Find where the given text appears and provide that cell's center as [X, Y] coordinate. 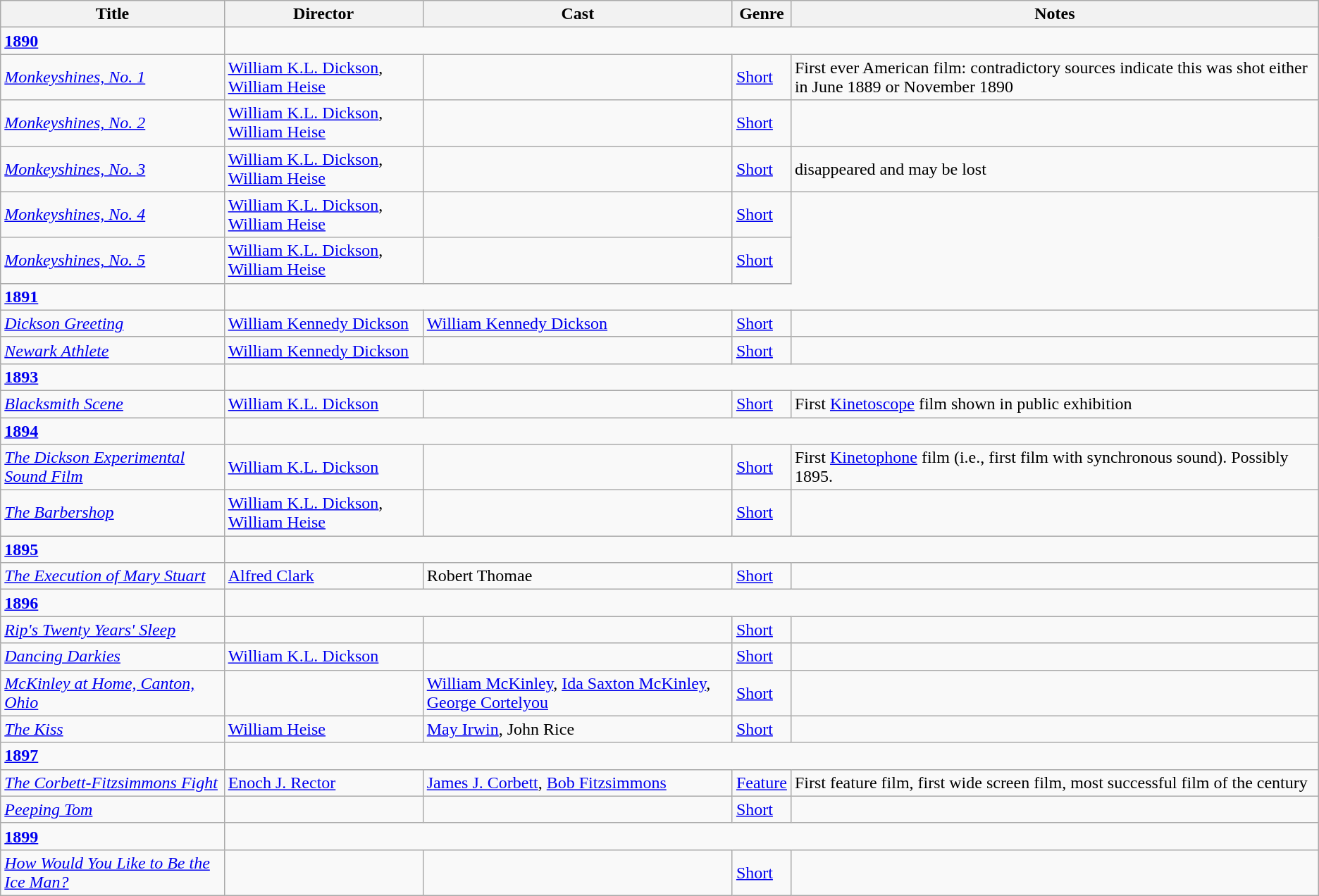
The Barbershop [113, 513]
First Kinetoscope film shown in public exhibition [1054, 404]
Title [113, 14]
Alfred Clark [323, 576]
Genre [761, 14]
Director [323, 14]
McKinley at Home, Canton, Ohio [113, 693]
1899 [113, 836]
Monkeyshines, No. 5 [113, 261]
Newark Athlete [113, 350]
William Heise [323, 729]
Monkeyshines, No. 2 [113, 123]
1896 [113, 603]
May Irwin, John Rice [578, 729]
Enoch J. Rector [323, 783]
1891 [113, 297]
The Dickson Experimental Sound Film [113, 468]
William McKinley, Ida Saxton McKinley, George Cortelyou [578, 693]
How Would You Like to Be the Ice Man? [113, 872]
Feature [761, 783]
First ever American film: contradictory sources indicate this was shot either in June 1889 or November 1890 [1054, 77]
Cast [578, 14]
Dickson Greeting [113, 323]
1894 [113, 430]
1893 [113, 377]
Notes [1054, 14]
First feature film, first wide screen film, most successful film of the century [1054, 783]
Blacksmith Scene [113, 404]
1890 [113, 41]
Dancing Darkies [113, 657]
James J. Corbett, Bob Fitzsimmons [578, 783]
The Execution of Mary Stuart [113, 576]
Robert Thomae [578, 576]
1897 [113, 756]
The Corbett-Fitzsimmons Fight [113, 783]
1895 [113, 549]
disappeared and may be lost [1054, 169]
First Kinetophone film (i.e., first film with synchronous sound). Possibly 1895. [1054, 468]
Monkeyshines, No. 3 [113, 169]
Peeping Tom [113, 809]
Rip's Twenty Years' Sleep [113, 630]
Monkeyshines, No. 1 [113, 77]
Monkeyshines, No. 4 [113, 214]
The Kiss [113, 729]
